Return (X, Y) of the center of cell containing provided text 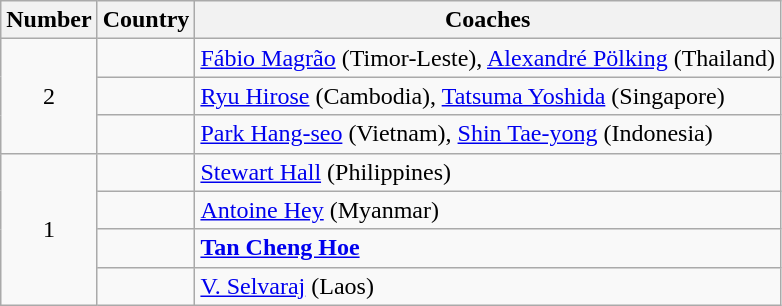
Ryu Hirose (Cambodia), Tatsuma Yoshida (Singapore) (488, 96)
1 (49, 229)
Antoine Hey (Myanmar) (488, 210)
Coaches (488, 20)
Fábio Magrão (Timor-Leste), Alexandré Pölking (Thailand) (488, 58)
Country (146, 20)
V. Selvaraj (Laos) (488, 286)
Park Hang-seo (Vietnam), Shin Tae-yong (Indonesia) (488, 134)
Stewart Hall (Philippines) (488, 172)
Number (49, 20)
Tan Cheng Hoe (488, 248)
2 (49, 96)
